From the cell containing the given text, extract its center point as [X, Y] coordinate. 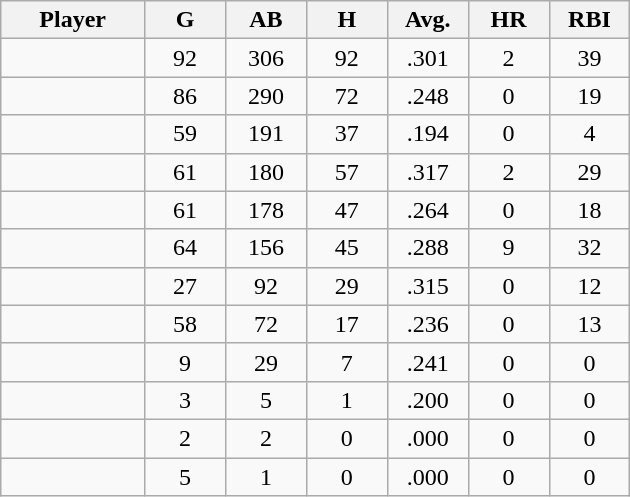
17 [346, 324]
.317 [428, 172]
.200 [428, 400]
45 [346, 248]
H [346, 20]
47 [346, 210]
G [186, 20]
156 [266, 248]
37 [346, 134]
HR [508, 20]
.288 [428, 248]
59 [186, 134]
178 [266, 210]
.264 [428, 210]
57 [346, 172]
.194 [428, 134]
290 [266, 96]
AB [266, 20]
13 [590, 324]
191 [266, 134]
.248 [428, 96]
39 [590, 58]
4 [590, 134]
.315 [428, 286]
27 [186, 286]
18 [590, 210]
.236 [428, 324]
3 [186, 400]
64 [186, 248]
306 [266, 58]
32 [590, 248]
12 [590, 286]
86 [186, 96]
Player [73, 20]
19 [590, 96]
Avg. [428, 20]
7 [346, 362]
RBI [590, 20]
58 [186, 324]
.241 [428, 362]
180 [266, 172]
.301 [428, 58]
